Identify which cell holds the provided text, then report its (x, y) central coordinate. 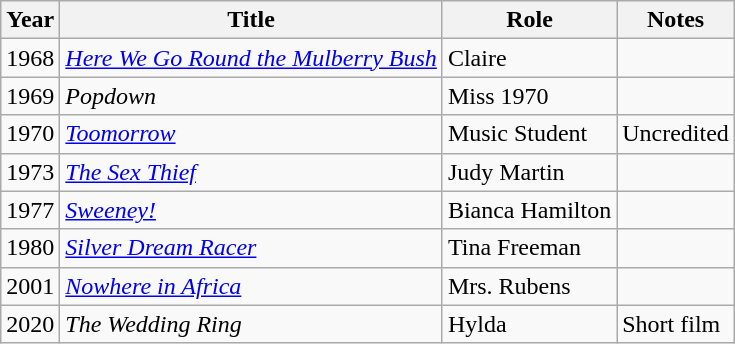
Popdown (252, 96)
1968 (30, 58)
Uncredited (676, 134)
Bianca Hamilton (529, 210)
1969 (30, 96)
The Wedding Ring (252, 324)
Notes (676, 20)
Mrs. Rubens (529, 286)
Year (30, 20)
Hylda (529, 324)
Claire (529, 58)
Miss 1970 (529, 96)
Tina Freeman (529, 248)
The Sex Thief (252, 172)
Toomorrow (252, 134)
2020 (30, 324)
Title (252, 20)
Judy Martin (529, 172)
1973 (30, 172)
Role (529, 20)
1977 (30, 210)
Music Student (529, 134)
1980 (30, 248)
Nowhere in Africa (252, 286)
1970 (30, 134)
Sweeney! (252, 210)
Here We Go Round the Mulberry Bush (252, 58)
Short film (676, 324)
2001 (30, 286)
Silver Dream Racer (252, 248)
